Pinpoint the cell where the given text exists, returning its [X, Y] midpoint coordinate. 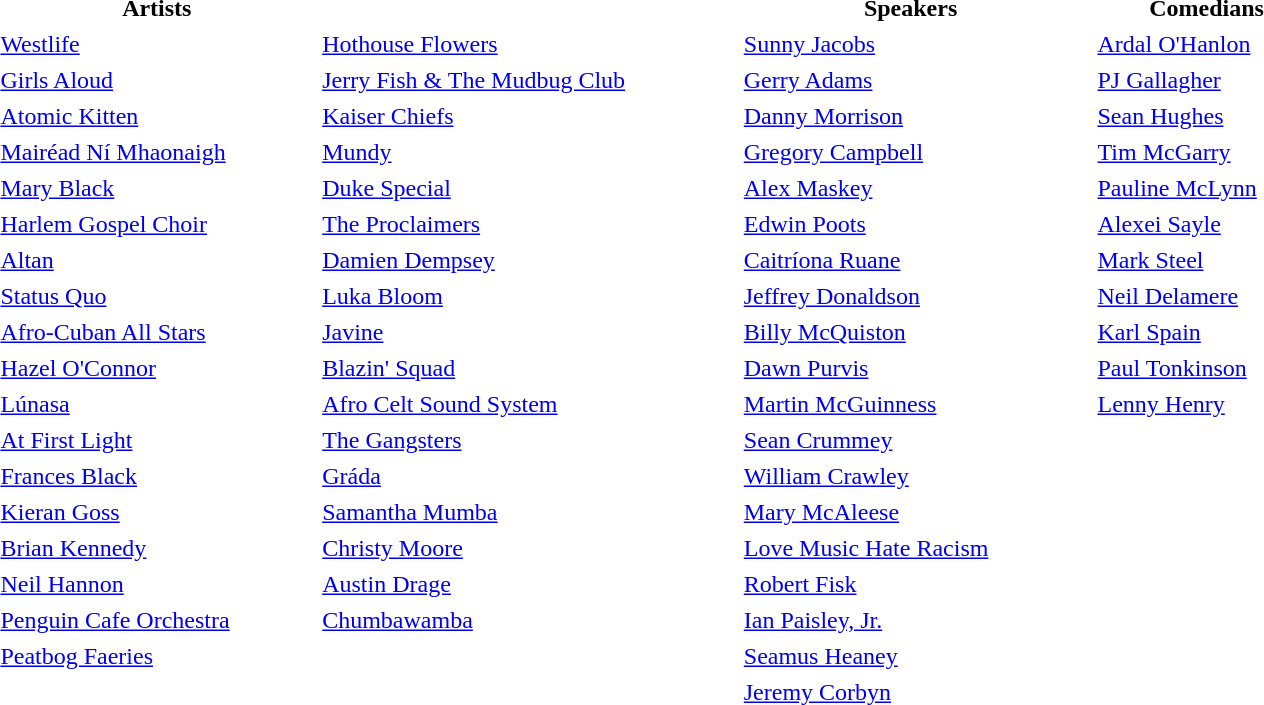
Kaiser Chiefs [528, 116]
Danny Morrison [911, 116]
Dawn Purvis [911, 368]
Jerry Fish & The Mudbug Club [528, 80]
Love Music Hate Racism [911, 548]
Gregory Campbell [911, 152]
Damien Dempsey [528, 260]
Javine [528, 332]
Gráda [528, 476]
Martin McGuinness [911, 404]
Luka Bloom [528, 296]
Samantha Mumba [528, 512]
Caitríona Ruane [911, 260]
Robert Fisk [911, 584]
Sunny Jacobs [911, 44]
Edwin Poots [911, 224]
Hothouse Flowers [528, 44]
Alex Maskey [911, 188]
Chumbawamba [528, 620]
Seamus Heaney [911, 656]
The Proclaimers [528, 224]
Ian Paisley, Jr. [911, 620]
Mundy [528, 152]
Duke Special [528, 188]
Jeffrey Donaldson [911, 296]
Afro Celt Sound System [528, 404]
Billy McQuiston [911, 332]
Blazin' Squad [528, 368]
Gerry Adams [911, 80]
Christy Moore [528, 548]
Austin Drage [528, 584]
Sean Crummey [911, 440]
The Gangsters [528, 440]
Mary McAleese [911, 512]
William Crawley [911, 476]
